Locate the cell with the specified text and output its (X, Y) center coordinate. 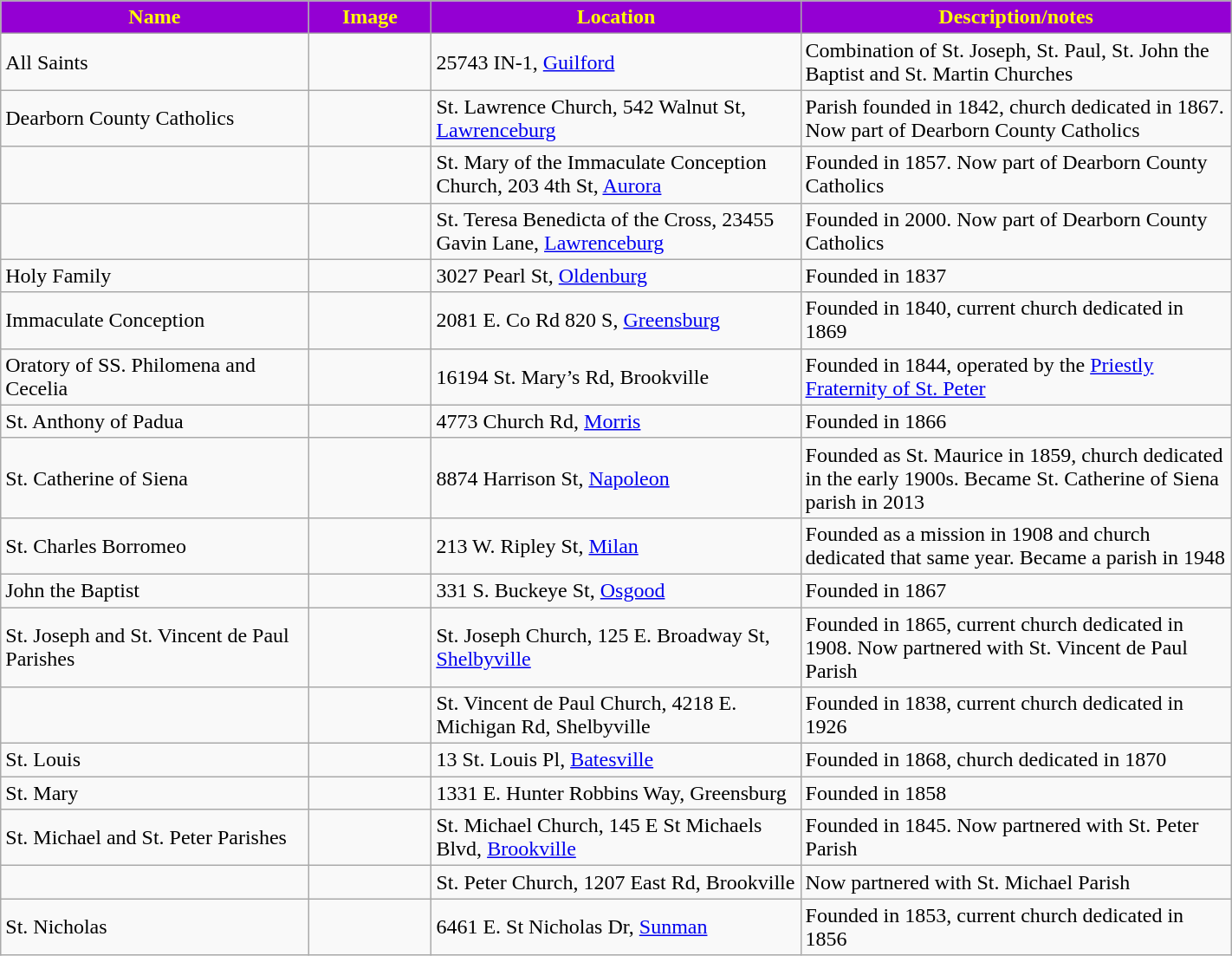
Founded in 1858 (1015, 793)
25743 IN-1, Guilford (616, 62)
Dearborn County Catholics (154, 118)
2081 E. Co Rd 820 S, Greensburg (616, 321)
Founded as a mission in 1908 and church dedicated that same year. Became a parish in 1948 (1015, 546)
St. Teresa Benedicta of the Cross, 23455 Gavin Lane, Lawrenceburg (616, 231)
St. Nicholas (154, 927)
Image (370, 17)
13 St. Louis Pl, Batesville (616, 760)
Now partnered with St. Michael Parish (1015, 882)
All Saints (154, 62)
St. Mary of the Immaculate Conception Church, 203 4th St, Aurora (616, 175)
Description/notes (1015, 17)
Founded in 1840, current church dedicated in 1869 (1015, 321)
Immaculate Conception (154, 321)
Founded in 1867 (1015, 590)
St. Joseph and St. Vincent de Paul Parishes (154, 647)
St. Joseph Church, 125 E. Broadway St, Shelbyville (616, 647)
331 S. Buckeye St, Osgood (616, 590)
John the Baptist (154, 590)
6461 E. St Nicholas Dr, Sunman (616, 927)
St. Peter Church, 1207 East Rd, Brookville (616, 882)
Founded as St. Maurice in 1859, church dedicated in the early 1900s. Became St. Catherine of Siena parish in 2013 (1015, 478)
Name (154, 17)
Combination of St. Joseph, St. Paul, St. John the Baptist and St. Martin Churches (1015, 62)
Holy Family (154, 276)
St. Mary (154, 793)
St. Lawrence Church, 542 Walnut St, Lawrenceburg (616, 118)
Founded in 1844, operated by the Priestly Fraternity of St. Peter (1015, 376)
Founded in 1868, church dedicated in 1870 (1015, 760)
Founded in 2000. Now part of Dearborn County Catholics (1015, 231)
Parish founded in 1842, church dedicated in 1867. Now part of Dearborn County Catholics (1015, 118)
St. Anthony of Padua (154, 421)
St. Michael Church, 145 E St Michaels Blvd, Brookville (616, 837)
213 W. Ripley St, Milan (616, 546)
Location (616, 17)
Founded in 1857. Now part of Dearborn County Catholics (1015, 175)
St. Louis (154, 760)
Founded in 1853, current church dedicated in 1856 (1015, 927)
8874 Harrison St, Napoleon (616, 478)
St. Vincent de Paul Church, 4218 E. Michigan Rd, Shelbyville (616, 716)
Oratory of SS. Philomena and Cecelia (154, 376)
St. Charles Borromeo (154, 546)
Founded in 1866 (1015, 421)
3027 Pearl St, Oldenburg (616, 276)
St. Michael and St. Peter Parishes (154, 837)
Founded in 1837 (1015, 276)
16194 St. Mary’s Rd, Brookville (616, 376)
1331 E. Hunter Robbins Way, Greensburg (616, 793)
Founded in 1838, current church dedicated in 1926 (1015, 716)
Founded in 1845. Now partnered with St. Peter Parish (1015, 837)
St. Catherine of Siena (154, 478)
Founded in 1865, current church dedicated in 1908. Now partnered with St. Vincent de Paul Parish (1015, 647)
4773 Church Rd, Morris (616, 421)
